Identify which cell holds the provided text, then report its (x, y) central coordinate. 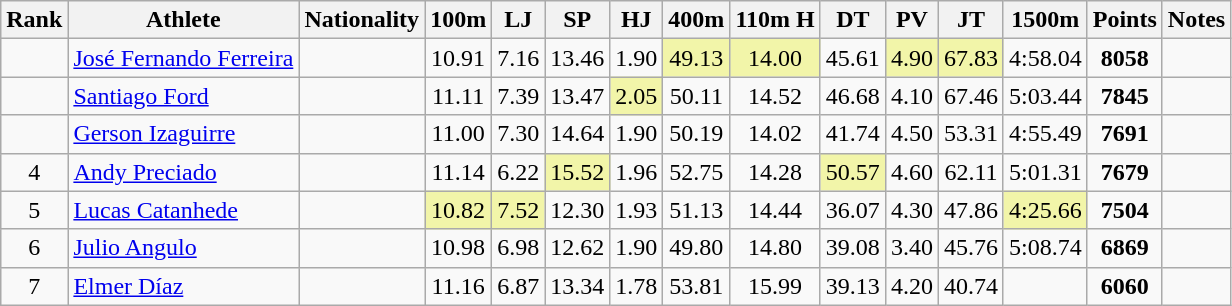
7.16 (518, 58)
11.16 (458, 286)
1.96 (636, 172)
4.30 (912, 210)
4:58.04 (1045, 58)
53.31 (970, 134)
7.39 (518, 96)
5 (34, 210)
6869 (1124, 248)
13.46 (578, 58)
7679 (1124, 172)
5:03.44 (1045, 96)
7 (34, 286)
Nationality (362, 20)
41.74 (852, 134)
400m (696, 20)
14.52 (775, 96)
3.40 (912, 248)
67.83 (970, 58)
6060 (1124, 286)
13.34 (578, 286)
6 (34, 248)
1500m (1045, 20)
46.68 (852, 96)
4:55.49 (1045, 134)
SP (578, 20)
49.13 (696, 58)
50.57 (852, 172)
LJ (518, 20)
14.80 (775, 248)
39.08 (852, 248)
7691 (1124, 134)
Lucas Catanhede (184, 210)
Athlete (184, 20)
36.07 (852, 210)
11.14 (458, 172)
62.11 (970, 172)
14.28 (775, 172)
8058 (1124, 58)
2.05 (636, 96)
JT (970, 20)
Gerson Izaguirre (184, 134)
1.93 (636, 210)
39.13 (852, 286)
12.30 (578, 210)
Elmer Díaz (184, 286)
50.11 (696, 96)
Notes (1196, 20)
14.44 (775, 210)
7845 (1124, 96)
14.64 (578, 134)
49.80 (696, 248)
14.02 (775, 134)
45.61 (852, 58)
11.00 (458, 134)
11.11 (458, 96)
12.62 (578, 248)
4:25.66 (1045, 210)
6.22 (518, 172)
10.91 (458, 58)
40.74 (970, 286)
13.47 (578, 96)
Santiago Ford (184, 96)
4.20 (912, 286)
7.52 (518, 210)
15.52 (578, 172)
45.76 (970, 248)
51.13 (696, 210)
47.86 (970, 210)
Andy Preciado (184, 172)
53.81 (696, 286)
5:08.74 (1045, 248)
52.75 (696, 172)
6.87 (518, 286)
100m (458, 20)
110m H (775, 20)
4.10 (912, 96)
15.99 (775, 286)
10.98 (458, 248)
Rank (34, 20)
DT (852, 20)
José Fernando Ferreira (184, 58)
14.00 (775, 58)
6.98 (518, 248)
4.60 (912, 172)
10.82 (458, 210)
7504 (1124, 210)
5:01.31 (1045, 172)
7.30 (518, 134)
PV (912, 20)
67.46 (970, 96)
4.90 (912, 58)
HJ (636, 20)
4.50 (912, 134)
Points (1124, 20)
50.19 (696, 134)
4 (34, 172)
1.78 (636, 286)
Julio Angulo (184, 248)
